Search for the cell housing the specified text and yield its [X, Y] center coordinate. 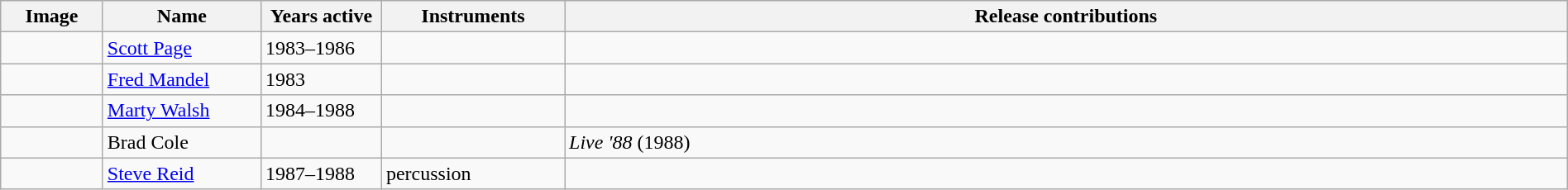
percussion [473, 173]
1987–1988 [321, 173]
Scott Page [182, 48]
1983 [321, 79]
Release contributions [1065, 17]
Marty Walsh [182, 111]
1984–1988 [321, 111]
Steve Reid [182, 173]
1983–1986 [321, 48]
Name [182, 17]
Instruments [473, 17]
Fred Mandel [182, 79]
Years active [321, 17]
Brad Cole [182, 142]
Live '88 (1988) [1065, 142]
Image [52, 17]
